Output the [x, y] coordinate of the center of the cell containing the given text.  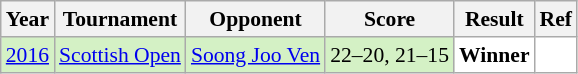
22–20, 21–15 [390, 55]
Result [494, 19]
Ref [556, 19]
2016 [28, 55]
Scottish Open [120, 55]
Score [390, 19]
Winner [494, 55]
Tournament [120, 19]
Soong Joo Ven [256, 55]
Year [28, 19]
Opponent [256, 19]
